Extract the [X, Y] coordinate from the center of the cell holding the provided text.  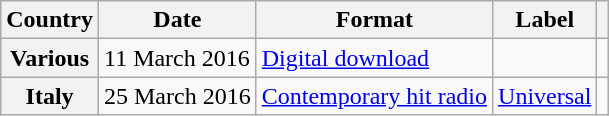
11 March 2016 [177, 58]
Label [545, 20]
Format [374, 20]
Country [50, 20]
25 March 2016 [177, 96]
Digital download [374, 58]
Various [50, 58]
Italy [50, 96]
Contemporary hit radio [374, 96]
Universal [545, 96]
Date [177, 20]
